Determine the (x, y) coordinate at the center of the cell enclosing the given text.  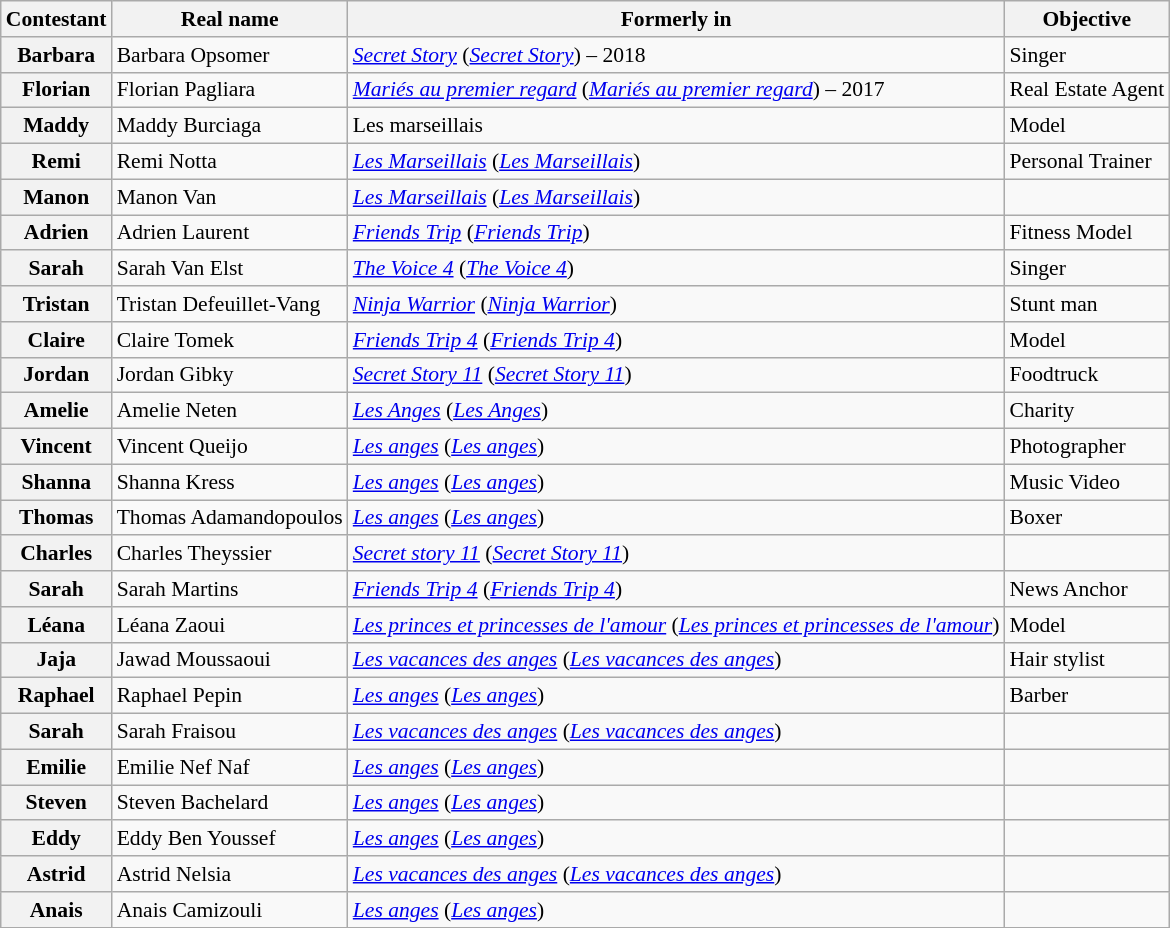
Formerly in (676, 19)
Boxer (1086, 518)
The Voice 4 (The Voice 4) (676, 269)
Emilie (56, 767)
Shanna (56, 482)
Tristan (56, 304)
Thomas Adamandopoulos (230, 518)
Adrien (56, 233)
Vincent (56, 447)
Anais (56, 910)
Real name (230, 19)
Claire (56, 340)
Manon Van (230, 197)
Real Estate Agent (1086, 90)
Charles Theyssier (230, 554)
Secret Story (Secret Story) – 2018 (676, 55)
Astrid (56, 874)
Jawad Moussaoui (230, 660)
Charity (1086, 411)
Léana Zaoui (230, 625)
Jordan Gibky (230, 375)
Eddy Ben Youssef (230, 839)
Mariés au premier regard (Mariés au premier regard) – 2017 (676, 90)
Sarah Fraisou (230, 732)
Raphael (56, 696)
Barber (1086, 696)
Les Anges (Les Anges) (676, 411)
Secret story 11 (Secret Story 11) (676, 554)
Emilie Nef Naf (230, 767)
Steven Bachelard (230, 803)
Shanna Kress (230, 482)
Friends Trip (Friends Trip) (676, 233)
Personal Trainer (1086, 162)
Adrien Laurent (230, 233)
Les marseillais (676, 126)
News Anchor (1086, 589)
Hair stylist (1086, 660)
Claire Tomek (230, 340)
Tristan Defeuillet-Vang (230, 304)
Maddy (56, 126)
Ninja Warrior (Ninja Warrior) (676, 304)
Léana (56, 625)
Manon (56, 197)
Florian (56, 90)
Amelie Neten (230, 411)
Jordan (56, 375)
Steven (56, 803)
Anais Camizouli (230, 910)
Raphael Pepin (230, 696)
Vincent Queijo (230, 447)
Secret Story 11 (Secret Story 11) (676, 375)
Thomas (56, 518)
Jaja (56, 660)
Maddy Burciaga (230, 126)
Objective (1086, 19)
Astrid Nelsia (230, 874)
Eddy (56, 839)
Les princes et princesses de l'amour (Les princes et princesses de l'amour) (676, 625)
Remi (56, 162)
Contestant (56, 19)
Barbara Opsomer (230, 55)
Music Video (1086, 482)
Charles (56, 554)
Stunt man (1086, 304)
Foodtruck (1086, 375)
Sarah Van Elst (230, 269)
Remi Notta (230, 162)
Barbara (56, 55)
Photographer (1086, 447)
Amelie (56, 411)
Fitness Model (1086, 233)
Sarah Martins (230, 589)
Florian Pagliara (230, 90)
